Extract the (x, y) coordinate from the center of the cell holding the provided text.  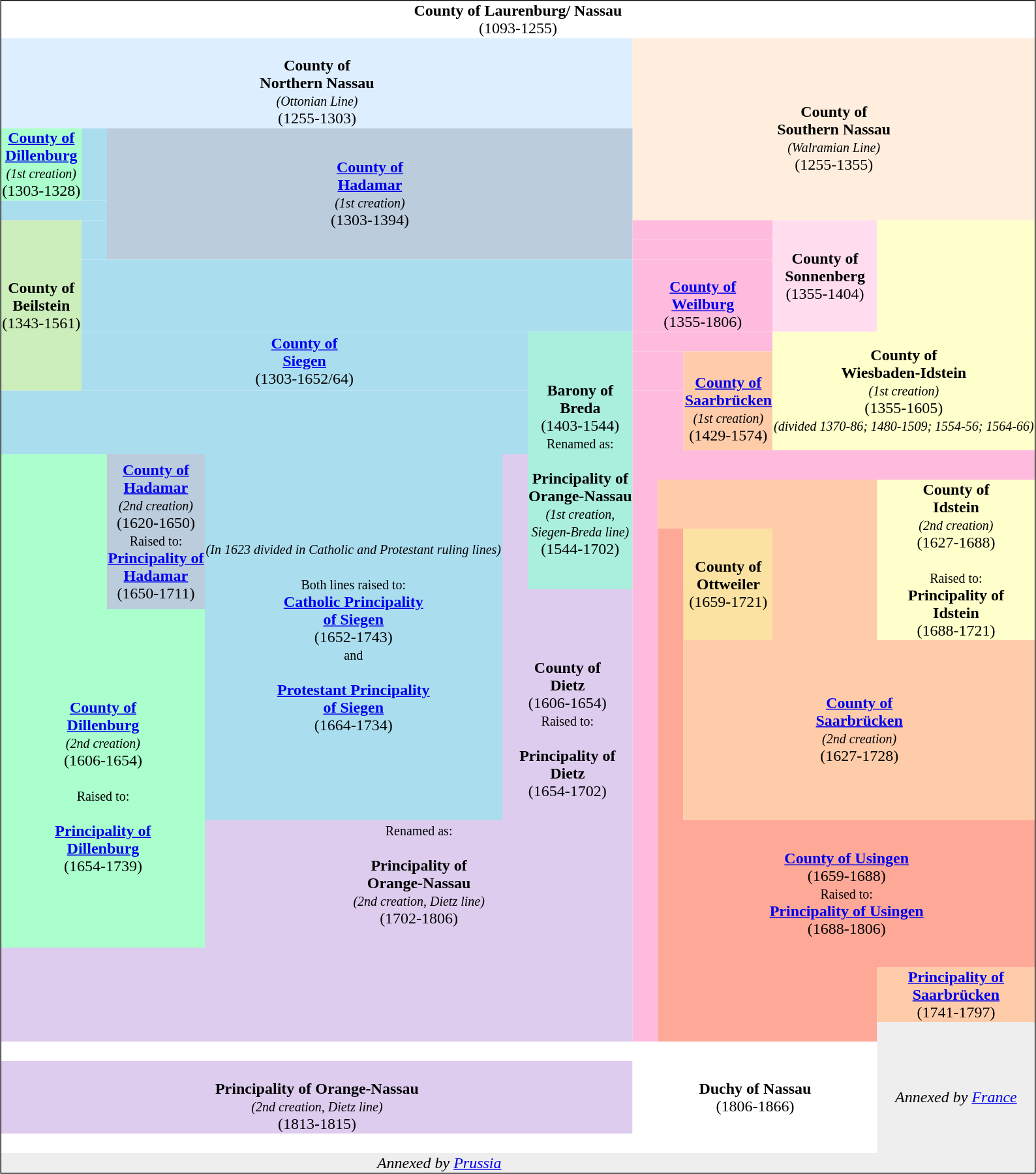
County ofSonnenberg(1355-1404) (825, 277)
County of Laurenburg/ Nassau(1093-1255) (518, 20)
County ofDietz(1606-1654)Raised to:Principality ofDietz(1654-1702) (568, 720)
County of Northern Nassau(Ottonian Line)(1255-1303) (317, 83)
County ofSaarbrücken(1st creation)(1429-1574) (728, 401)
Renamed as:Principality ofOrange-Nassau(2nd creation, Dietz line)(1702-1806) (419, 874)
County ofSaarbrücken (2nd creation)(1627-1728) (859, 720)
County ofBeilstein(1343-1561) (42, 305)
County ofHadamar(1st creation)(1303-1394) (370, 193)
County ofDillenburg(2nd creation)(1606-1654)Raised to:Principality ofDillenburg(1654-1739) (103, 778)
County ofOttweiler(1659-1721) (728, 585)
Annexed by Prussia (440, 1163)
County ofHadamar(2nd creation)(1620-1650)Raised to:Principality ofHadamar(1650-1711) (156, 531)
Annexed by France (956, 1098)
County ofWiesbaden-Idstein(1st creation)(1355-1605)(divided 1370-86; 1480-1509; 1554-56; 1564-66) (904, 390)
Principality of Orange-Nassau(2nd creation, Dietz line)(1813-1815) (317, 1098)
County of Southern Nassau(Walramian Line)(1255-1355) (834, 129)
County ofIdstein(2nd creation)(1627-1688)Raised to:Principality ofIdstein(1688-1721) (956, 560)
County ofWeilburg(1355-1806) (703, 296)
Barony ofBreda(1403-1544)Renamed as:Principality ofOrange-Nassau(1st creation, Siegen-Breda line)(1544-1702) (580, 461)
County ofSiegen(1303-1652/64) (305, 361)
Duchy of Nassau(1806-1866) (755, 1098)
County of Usingen(1659-1688)Raised to:Principality of Usingen(1688-1806) (847, 894)
County ofDillenburg(1st creation)(1303-1328) (42, 164)
Principality ofSaarbrücken(1741-1797) (956, 995)
